Find where the given text appears and provide that cell's center as [x, y] coordinate. 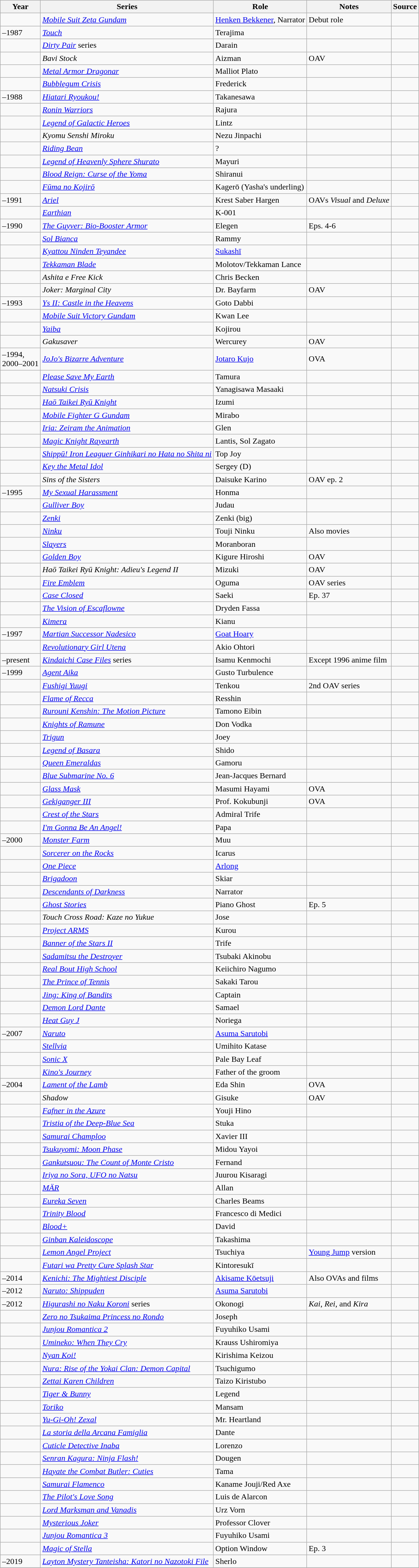
Touch Cross Road: Kaze no Yukue [127, 917]
Touch [127, 32]
Midou Yayoi [260, 1149]
Fūma no Kojirō [127, 187]
Noriega [260, 1021]
Role [260, 7]
Ep. 3 [349, 1548]
Father of the groom [260, 1072]
I'm Gonna Be An Angel! [127, 827]
Ep. 5 [349, 904]
Professor Clover [260, 1523]
Ys II: Castle in the Heavens [127, 303]
Option Window [260, 1548]
Jean-Jacques Bernard [260, 776]
Sorcerer on the Rocks [127, 853]
Charles Beams [260, 1201]
Goat Hoary [260, 634]
Project ARMS [127, 930]
Source [405, 7]
Joey [260, 737]
Ashita e Free Kick [127, 277]
Key the Metal Idol [127, 467]
Except 1996 anime film [349, 660]
Isamu Kenmochi [260, 660]
Fernand [260, 1162]
Naruto: Shippuden [127, 1291]
JoJo's Bizarre Adventure [127, 359]
Eureka Seven [127, 1201]
Ninku [127, 531]
La storia della Arcana Famiglia [127, 1433]
OAVs Visual and Deluxe [349, 200]
Tsubaki Akinobu [260, 956]
Jing: King of Bandits [127, 994]
Admiral Trife [260, 814]
Sakaki Tarou [260, 982]
Futari wa Pretty Cure Splash Star [127, 1265]
Takashima [260, 1239]
One Piece [127, 866]
Akio Ohtori [260, 647]
Kwan Lee [260, 316]
–1993 [20, 303]
Banner of the Stars II [127, 943]
Dryden Fassa [260, 608]
Stellvia [127, 1046]
Sadamitsu the Destroyer [127, 956]
Zenki (big) [260, 518]
Molotov/Tekkaman Lance [260, 264]
Henken Bekkener, Narrator [260, 20]
The Guyver: Bio-Booster Armor [127, 226]
Zero no Tsukaima Princess no Rondo [127, 1317]
Also movies [349, 531]
Prof. Kokubunji [260, 802]
Iriya no Sora, UFO no Natsu [127, 1175]
Kirishima Keizou [260, 1355]
Lemon Angel Project [127, 1252]
Young Jump version [349, 1252]
Elegen [260, 226]
Legend [260, 1394]
Shido [260, 750]
Sukashī [260, 251]
Eps. 4-6 [349, 226]
Xavier III [260, 1136]
Gankutsuou: The Count of Monte Cristo [127, 1162]
Monster Farm [127, 840]
Tiger & Bunny [127, 1394]
Judau [260, 505]
Martian Successor Nadesico [127, 634]
Toriko [127, 1407]
Tama [260, 1471]
Lord Marksman and Vanadis [127, 1510]
Natsuki Crisis [127, 389]
The Vision of Escaflowne [127, 608]
K-001 [260, 213]
Blue Submarine No. 6 [127, 776]
Tamura [260, 377]
Kurou [260, 930]
Goto Dabbi [260, 303]
Muu [260, 840]
Mobile Suit Zeta Gundam [127, 20]
Joker: Marginal City [127, 290]
Lorenzo [260, 1446]
OAV series [349, 582]
Glen [260, 428]
Kindaichi Case Files series [127, 660]
Lament of the Lamb [127, 1085]
Tsuchigumo [260, 1368]
–1988 [20, 97]
Frederick [260, 84]
Arlong [260, 866]
–1990 [20, 226]
Akisame Kōetsuji [260, 1278]
Gamoru [260, 763]
Gakusaver [127, 341]
Shippū! Iron Leaguer Ginhikari no Hata no Shita ni [127, 454]
Krauss Ushiromiya [260, 1342]
Taizo Kiristubo [260, 1381]
Samael [260, 1008]
–1991 [20, 200]
Wercurey [260, 341]
Kimera [127, 621]
Dante [260, 1433]
Stuka [260, 1123]
–2007 [20, 1033]
Dougen [260, 1458]
OAV ep. 2 [349, 479]
Kai, Rei, and Kira [349, 1304]
Queen Emeraldas [127, 763]
Metal Armor Dragonar [127, 71]
Nezu Jinpachi [260, 135]
Please Save My Earth [127, 377]
Fire Emblem [127, 582]
Legend of Heavenly Sphere Shurato [127, 161]
Legend of Basara [127, 750]
–present [20, 660]
Kenichi: The Mightiest Disciple [127, 1278]
–2004 [20, 1085]
Flame of Recca [127, 698]
Knights of Ramune [127, 724]
Pale Bay Leaf [260, 1059]
Magic Knight Rayearth [127, 441]
Debut role [349, 20]
Kintoresukī [260, 1265]
Mobile Fighter G Gundam [127, 415]
Trife [260, 943]
Narrator [260, 892]
Gekiganger III [127, 802]
Icarus [260, 853]
Mr. Heartland [260, 1420]
Samurai Flamenco [127, 1484]
Layton Mystery Tanteisha: Katori no Nazotoki File [127, 1561]
Golden Boy [127, 557]
Magic of Stella [127, 1548]
Kigure Hiroshi [260, 557]
Keiichiro Nagumo [260, 969]
Kino's Journey [127, 1072]
Rurouni Kenshin: The Motion Picture [127, 711]
Notes [349, 7]
Don Vodka [260, 724]
Tristia of the Deep-Blue Sea [127, 1123]
Lintz [260, 122]
Shadow [127, 1098]
Shiranui [260, 174]
Daisuke Karino [260, 479]
Dirty Pair series [127, 45]
Nyan Koi! [127, 1355]
Zenki [127, 518]
Mansam [260, 1407]
Urz Vorn [260, 1510]
Cuticle Detective Inaba [127, 1446]
–1994,2000–2001 [20, 359]
Okonogi [260, 1304]
? [260, 148]
Ep. 37 [349, 596]
Hayate the Combat Butler: Cuties [127, 1471]
Kaname Jouji/Red Axe [260, 1484]
Youji Hino [260, 1111]
Captain [260, 994]
Mayuri [260, 161]
Yu-Gi-Oh! Zexal [127, 1420]
Yanagisawa Masaaki [260, 389]
Kianu [260, 621]
Terajima [260, 32]
Tekkaman Blade [127, 264]
Case Closed [127, 596]
Series [127, 7]
Haō Taikei Ryū Knight: Adieu's Legend II [127, 569]
Malliot Plato [260, 71]
Gisuke [260, 1098]
Takanesawa [260, 97]
Year [20, 7]
Also OVAs and films [349, 1278]
Skiar [260, 879]
Moranboran [260, 544]
Blood Reign: Curse of the Yoma [127, 174]
Oguma [260, 582]
Junjou Romantica 2 [127, 1329]
David [260, 1227]
Resshin [260, 698]
Masumi Hayami [260, 789]
Papa [260, 827]
Zettai Karen Children [127, 1381]
Sins of the Sisters [127, 479]
Luis de Alarcon [260, 1497]
My Sexual Harassment [127, 492]
Sol Bianca [127, 239]
Honma [260, 492]
Naruto [127, 1033]
–1999 [20, 673]
Gusto Turbulence [260, 673]
Umineko: When They Cry [127, 1342]
Francesco di Medici [260, 1214]
Fafner in the Azure [127, 1111]
Izumi [260, 402]
Darain [260, 45]
Ariel [127, 200]
Saeki [260, 596]
–2000 [20, 840]
MÄR [127, 1188]
Kagerō (Yasha's underling) [260, 187]
Ghost Stories [127, 904]
Legend of Galactic Heroes [127, 122]
Ginban Kaleidoscope [127, 1239]
Blood+ [127, 1227]
Haō Taikei Ryū Knight [127, 402]
Aizman [260, 58]
Kyomu Senshi Miroku [127, 135]
Kojirou [260, 329]
Ronin Warriors [127, 110]
Riding Bean [127, 148]
Rajura [260, 110]
Real Bout High School [127, 969]
Gulliver Boy [127, 505]
Tenkou [260, 686]
Agent Aika [127, 673]
Tsuchiya [260, 1252]
Brigadoon [127, 879]
The Prince of Tennis [127, 982]
Chris Becken [260, 277]
Lantis, Sol Zagato [260, 441]
Glass Mask [127, 789]
Mysterious Joker [127, 1523]
Iria: Zeiram the Animation [127, 428]
Dr. Bayfarm [260, 290]
Eda Shin [260, 1085]
Rammy [260, 239]
Tsukuyomi: Moon Phase [127, 1149]
Umihito Katase [260, 1046]
–1987 [20, 32]
Trigun [127, 737]
Samurai Champloo [127, 1136]
Revolutionary Girl Utena [127, 647]
Senran Kagura: Ninja Flash! [127, 1458]
Crest of the Stars [127, 814]
Trinity Blood [127, 1214]
Allan [260, 1188]
Hiatari Ryoukou! [127, 97]
The Pilot's Love Song [127, 1497]
Sherlo [260, 1561]
Piano Ghost [260, 904]
Sergey (D) [260, 467]
Junjou Romantica 3 [127, 1536]
Tamono Eibin [260, 711]
Juurou Kisaragi [260, 1175]
Jose [260, 917]
Nura: Rise of the Yokai Clan: Demon Capital [127, 1368]
–2019 [20, 1561]
Kyattou Ninden Teyandee [127, 251]
Mirabo [260, 415]
Joseph [260, 1317]
Bubblegum Crisis [127, 84]
Jotaro Kujo [260, 359]
–1997 [20, 634]
Higurashi no Naku Koroni series [127, 1304]
Yaiba [127, 329]
Krest Saber Hargen [260, 200]
Mobile Suit Victory Gundam [127, 316]
Top Joy [260, 454]
2nd OAV series [349, 686]
Bavi Stock [127, 58]
Demon Lord Dante [127, 1008]
–1995 [20, 492]
Earthian [127, 213]
Heat Guy J [127, 1021]
Slayers [127, 544]
Fushigi Yuugi [127, 686]
Mizuki [260, 569]
Sonic X [127, 1059]
Touji Ninku [260, 531]
Descendants of Darkness [127, 892]
–2014 [20, 1278]
